For the text-containing cell, return its midpoint in (x, y) coordinate format. 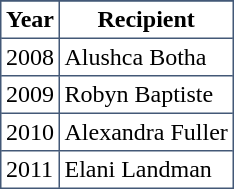
2010 (30, 132)
Alexandra Fuller (146, 132)
Robyn Baptiste (146, 95)
Year (30, 20)
2009 (30, 95)
Alushca Botha (146, 57)
Recipient (146, 20)
2008 (30, 57)
Elani Landman (146, 170)
2011 (30, 170)
